For the text-containing cell, return its midpoint in (X, Y) coordinate format. 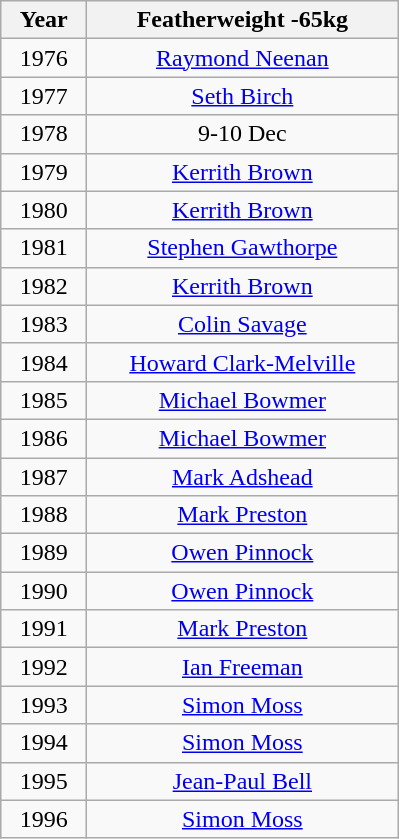
Raymond Neenan (242, 58)
1976 (44, 58)
1977 (44, 96)
1995 (44, 781)
1988 (44, 515)
Ian Freeman (242, 667)
1993 (44, 705)
1994 (44, 743)
1980 (44, 210)
1990 (44, 591)
1987 (44, 477)
1978 (44, 134)
Howard Clark-Melville (242, 362)
1983 (44, 324)
1979 (44, 172)
1982 (44, 286)
1992 (44, 667)
Colin Savage (242, 324)
1986 (44, 438)
1985 (44, 400)
Mark Adshead (242, 477)
Jean-Paul Bell (242, 781)
1984 (44, 362)
1991 (44, 629)
1981 (44, 248)
Seth Birch (242, 96)
1989 (44, 553)
Featherweight -65kg (242, 20)
Stephen Gawthorpe (242, 248)
9-10 Dec (242, 134)
Year (44, 20)
1996 (44, 819)
